For the text-containing cell, return its midpoint in (x, y) coordinate format. 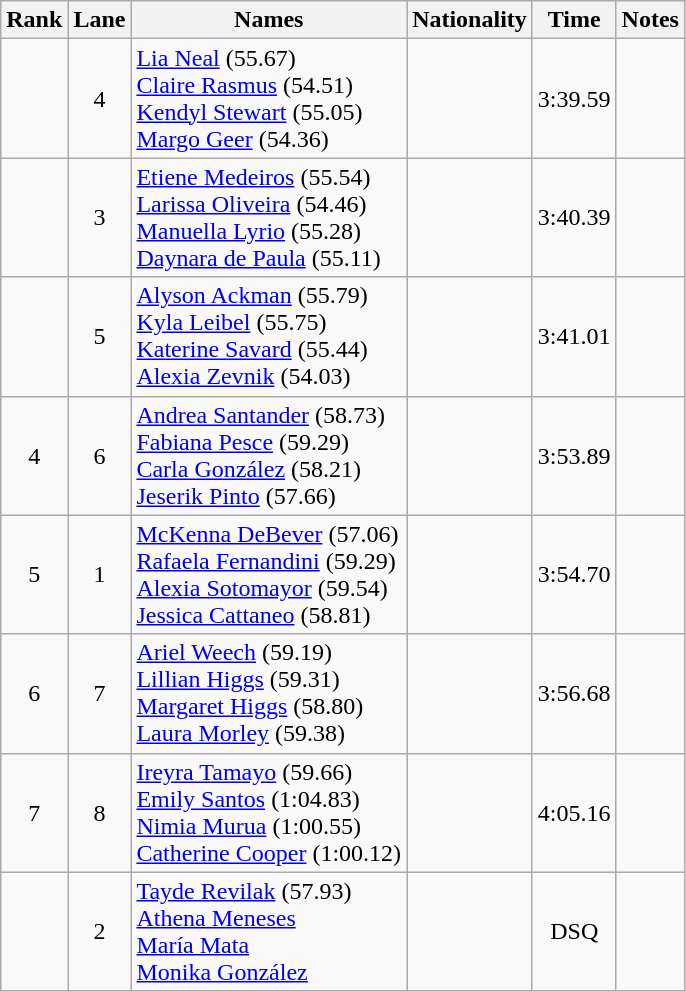
Ariel Weech (59.19)Lillian Higgs (59.31)Margaret Higgs (58.80)Laura Morley (59.38) (269, 694)
Tayde Revilak (57.93)Athena Meneses María Mata Monika González (269, 932)
Etiene Medeiros (55.54)Larissa Oliveira (54.46)Manuella Lyrio (55.28)Daynara de Paula (55.11) (269, 218)
Notes (650, 20)
Alyson Ackman (55.79)Kyla Leibel (55.75)Katerine Savard (55.44)Alexia Zevnik (54.03) (269, 336)
3:39.59 (574, 98)
McKenna DeBever (57.06)Rafaela Fernandini (59.29)Alexia Sotomayor (59.54)Jessica Cattaneo (58.81) (269, 574)
1 (100, 574)
3:40.39 (574, 218)
Names (269, 20)
Lane (100, 20)
3:53.89 (574, 456)
3:56.68 (574, 694)
DSQ (574, 932)
4:05.16 (574, 812)
2 (100, 932)
8 (100, 812)
3 (100, 218)
Nationality (470, 20)
Ireyra Tamayo (59.66)Emily Santos (1:04.83)Nimia Murua (1:00.55)Catherine Cooper (1:00.12) (269, 812)
3:54.70 (574, 574)
Andrea Santander (58.73)Fabiana Pesce (59.29)Carla González (58.21)Jeserik Pinto (57.66) (269, 456)
Lia Neal (55.67)Claire Rasmus (54.51)Kendyl Stewart (55.05)Margo Geer (54.36) (269, 98)
3:41.01 (574, 336)
Time (574, 20)
Rank (34, 20)
